Return [x, y] of the center of cell containing provided text 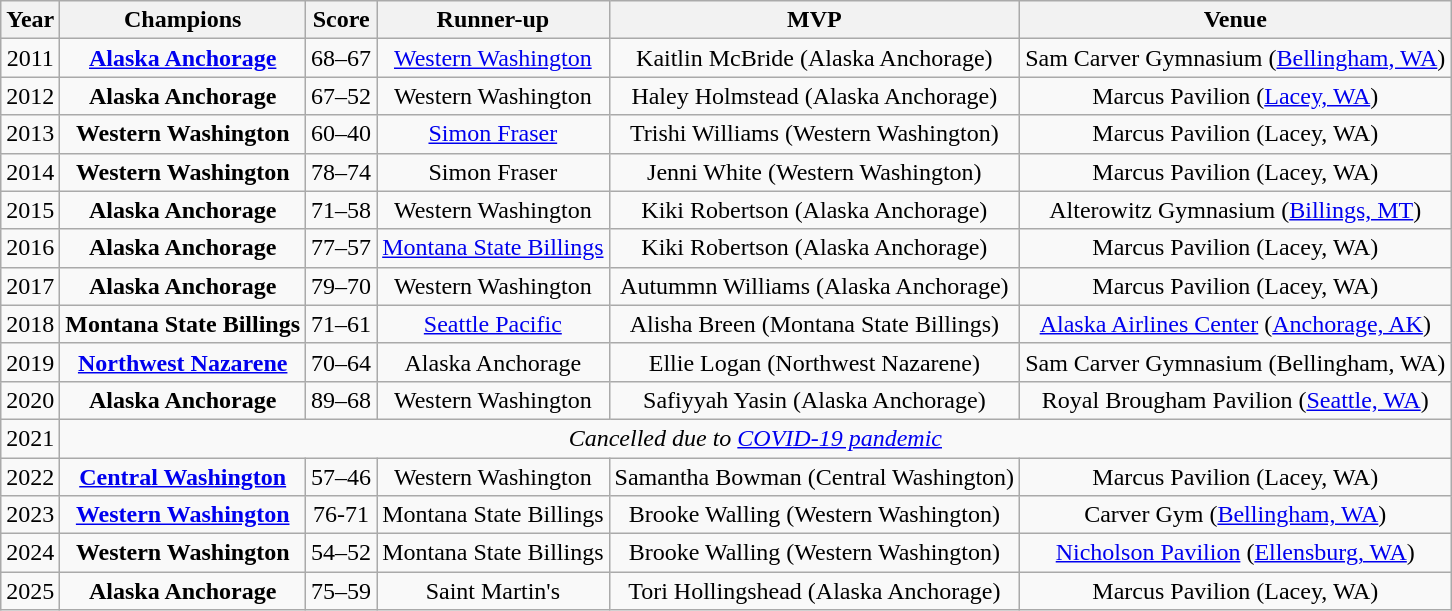
Alaska Airlines Center (Anchorage, AK) [1236, 324]
2014 [30, 172]
Ellie Logan (Northwest Nazarene) [814, 362]
2011 [30, 58]
60–40 [342, 134]
2020 [30, 400]
Kaitlin McBride (Alaska Anchorage) [814, 58]
Nicholson Pavilion (Ellensburg, WA) [1236, 553]
77–57 [342, 248]
Seattle Pacific [493, 324]
Safiyyah Yasin (Alaska Anchorage) [814, 400]
Alterowitz Gymnasium (Billings, MT) [1236, 210]
2018 [30, 324]
79–70 [342, 286]
70–64 [342, 362]
Saint Martin's [493, 591]
71–61 [342, 324]
Carver Gym (Bellingham, WA) [1236, 515]
Alisha Breen (Montana State Billings) [814, 324]
2017 [30, 286]
57–46 [342, 477]
Tori Hollingshead (Alaska Anchorage) [814, 591]
Cancelled due to COVID-19 pandemic [756, 438]
71–58 [342, 210]
2022 [30, 477]
Year [30, 20]
67–52 [342, 96]
Venue [1236, 20]
2015 [30, 210]
MVP [814, 20]
Score [342, 20]
Haley Holmstead (Alaska Anchorage) [814, 96]
2021 [30, 438]
2024 [30, 553]
75–59 [342, 591]
Samantha Bowman (Central Washington) [814, 477]
2013 [30, 134]
Northwest Nazarene [183, 362]
Trishi Williams (Western Washington) [814, 134]
Central Washington [183, 477]
Autummn Williams (Alaska Anchorage) [814, 286]
76-71 [342, 515]
78–74 [342, 172]
Jenni White (Western Washington) [814, 172]
Royal Brougham Pavilion (Seattle, WA) [1236, 400]
2012 [30, 96]
54–52 [342, 553]
2016 [30, 248]
Runner-up [493, 20]
2023 [30, 515]
2025 [30, 591]
2019 [30, 362]
Champions [183, 20]
68–67 [342, 58]
89–68 [342, 400]
